Detect which cell encompasses the target text, then output its (X, Y) center coordinate. 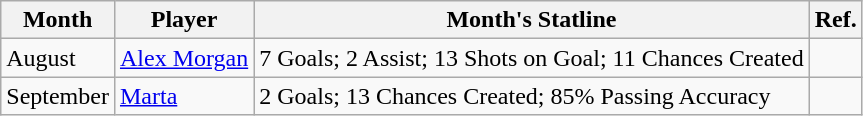
September (58, 96)
August (58, 58)
7 Goals; 2 Assist; 13 Shots on Goal; 11 Chances Created (532, 58)
Alex Morgan (184, 58)
Player (184, 20)
Marta (184, 96)
Month's Statline (532, 20)
Month (58, 20)
2 Goals; 13 Chances Created; 85% Passing Accuracy (532, 96)
Ref. (836, 20)
